Determine the [X, Y] coordinate at the center of the cell enclosing the given text.  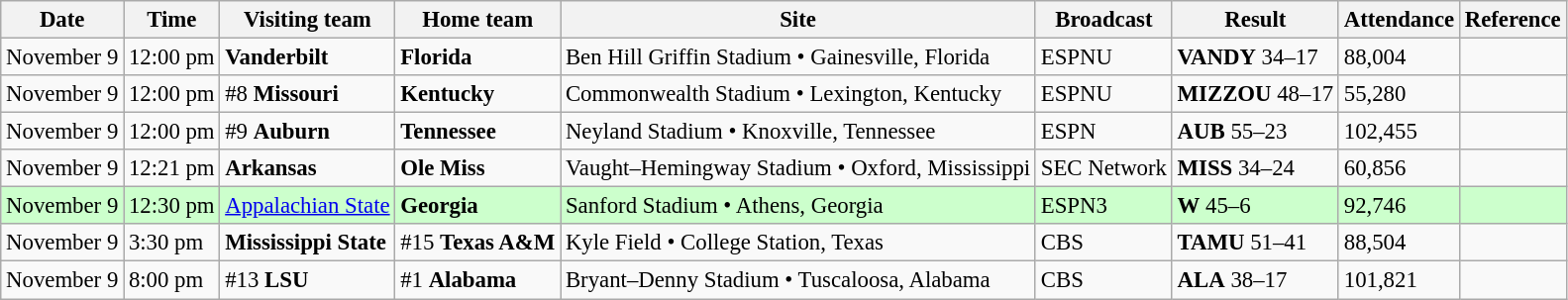
Home team [477, 20]
Tennessee [477, 132]
Result [1255, 20]
AUB 55–23 [1255, 132]
102,455 [1399, 132]
92,746 [1399, 206]
MIZZOU 48–17 [1255, 94]
W 45–6 [1255, 206]
#13 LSU [307, 280]
Commonwealth Stadium • Lexington, Kentucky [798, 94]
Georgia [477, 206]
Visiting team [307, 20]
88,504 [1399, 243]
60,856 [1399, 168]
12:21 pm [172, 168]
Appalachian State [307, 206]
TAMU 51–41 [1255, 243]
55,280 [1399, 94]
12:30 pm [172, 206]
Arkansas [307, 168]
Ben Hill Griffin Stadium • Gainesville, Florida [798, 57]
Mississippi State [307, 243]
88,004 [1399, 57]
Kyle Field • College Station, Texas [798, 243]
Attendance [1399, 20]
101,821 [1399, 280]
ALA 38–17 [1255, 280]
8:00 pm [172, 280]
Sanford Stadium • Athens, Georgia [798, 206]
#15 Texas A&M [477, 243]
VANDY 34–17 [1255, 57]
Time [172, 20]
#8 Missouri [307, 94]
#9 Auburn [307, 132]
Bryant–Denny Stadium • Tuscaloosa, Alabama [798, 280]
Ole Miss [477, 168]
Vaught–Hemingway Stadium • Oxford, Mississippi [798, 168]
ESPN3 [1103, 206]
3:30 pm [172, 243]
Vanderbilt [307, 57]
ESPN [1103, 132]
Date [62, 20]
Site [798, 20]
MISS 34–24 [1255, 168]
Kentucky [477, 94]
SEC Network [1103, 168]
Neyland Stadium • Knoxville, Tennessee [798, 132]
Reference [1513, 20]
#1 Alabama [477, 280]
Broadcast [1103, 20]
Florida [477, 57]
